Return the [x, y] coordinate for the center point of the cell that contains the specified text.  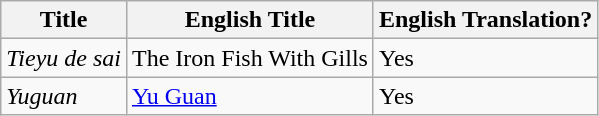
English Translation? [485, 20]
Tieyu de sai [64, 58]
Yu Guan [250, 96]
Title [64, 20]
English Title [250, 20]
The Iron Fish With Gills [250, 58]
Yuguan [64, 96]
